Determine the (x, y) coordinate at the center of the cell enclosing the given text.  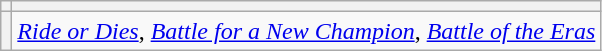
Ride or Dies, Battle for a New Champion, Battle of the Eras (306, 31)
